Extract the (X, Y) coordinate from the center of the cell holding the provided text.  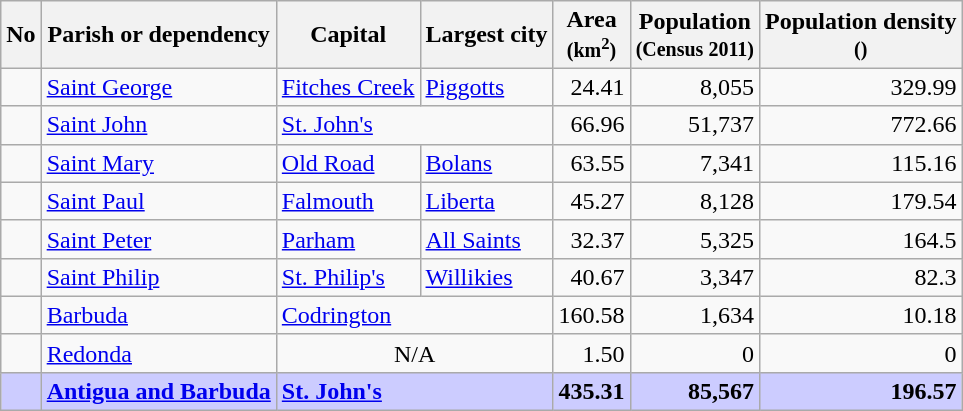
Saint George (158, 87)
196.57 (860, 391)
Falmouth (348, 201)
8,055 (694, 87)
Codrington (414, 315)
Redonda (158, 353)
Parham (348, 239)
Barbuda (158, 315)
Saint Philip (158, 277)
Piggotts (486, 87)
66.96 (592, 125)
Old Road (348, 163)
No (21, 34)
Population density () (860, 34)
115.16 (860, 163)
51,737 (694, 125)
Willikies (486, 277)
45.27 (592, 201)
5,325 (694, 239)
Parish or dependency (158, 34)
St. Philip's (348, 277)
N/A (414, 353)
160.58 (592, 315)
32.37 (592, 239)
Saint John (158, 125)
63.55 (592, 163)
Saint Paul (158, 201)
8,128 (694, 201)
Antigua and Barbuda (158, 391)
3,347 (694, 277)
Capital (348, 34)
Liberta (486, 201)
Population (Census 2011) (694, 34)
Fitches Creek (348, 87)
24.41 (592, 87)
40.67 (592, 277)
All Saints (486, 239)
164.5 (860, 239)
1,634 (694, 315)
1.50 (592, 353)
Largest city (486, 34)
Saint Mary (158, 163)
435.31 (592, 391)
329.99 (860, 87)
Bolans (486, 163)
7,341 (694, 163)
82.3 (860, 277)
Saint Peter (158, 239)
Area (km2) (592, 34)
179.54 (860, 201)
772.66 (860, 125)
85,567 (694, 391)
10.18 (860, 315)
